Pinpoint the cell where the given text exists, returning its (x, y) midpoint coordinate. 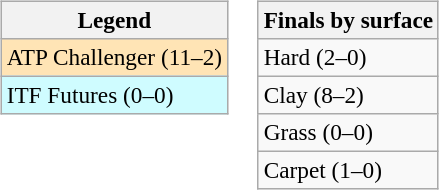
Grass (0–0) (348, 133)
Finals by surface (348, 20)
ITF Futures (0–0) (114, 95)
Clay (8–2) (348, 95)
Hard (2–0) (348, 57)
Carpet (1–0) (348, 171)
ATP Challenger (11–2) (114, 57)
Legend (114, 20)
